Output the [x, y] coordinate of the center of the cell containing the given text.  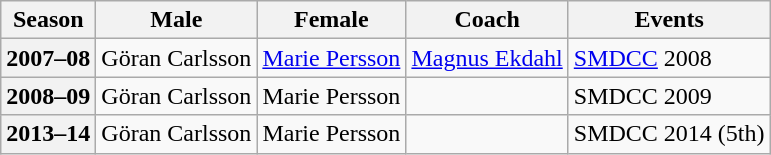
Female [332, 20]
Events [669, 20]
SMDCC 2014 (5th) [669, 134]
Coach [487, 20]
Male [176, 20]
Magnus Ekdahl [487, 58]
2008–09 [48, 96]
2013–14 [48, 134]
Season [48, 20]
SMDCC 2009 [669, 96]
SMDCC 2008 [669, 58]
2007–08 [48, 58]
